For the text-containing cell, return its midpoint in (X, Y) coordinate format. 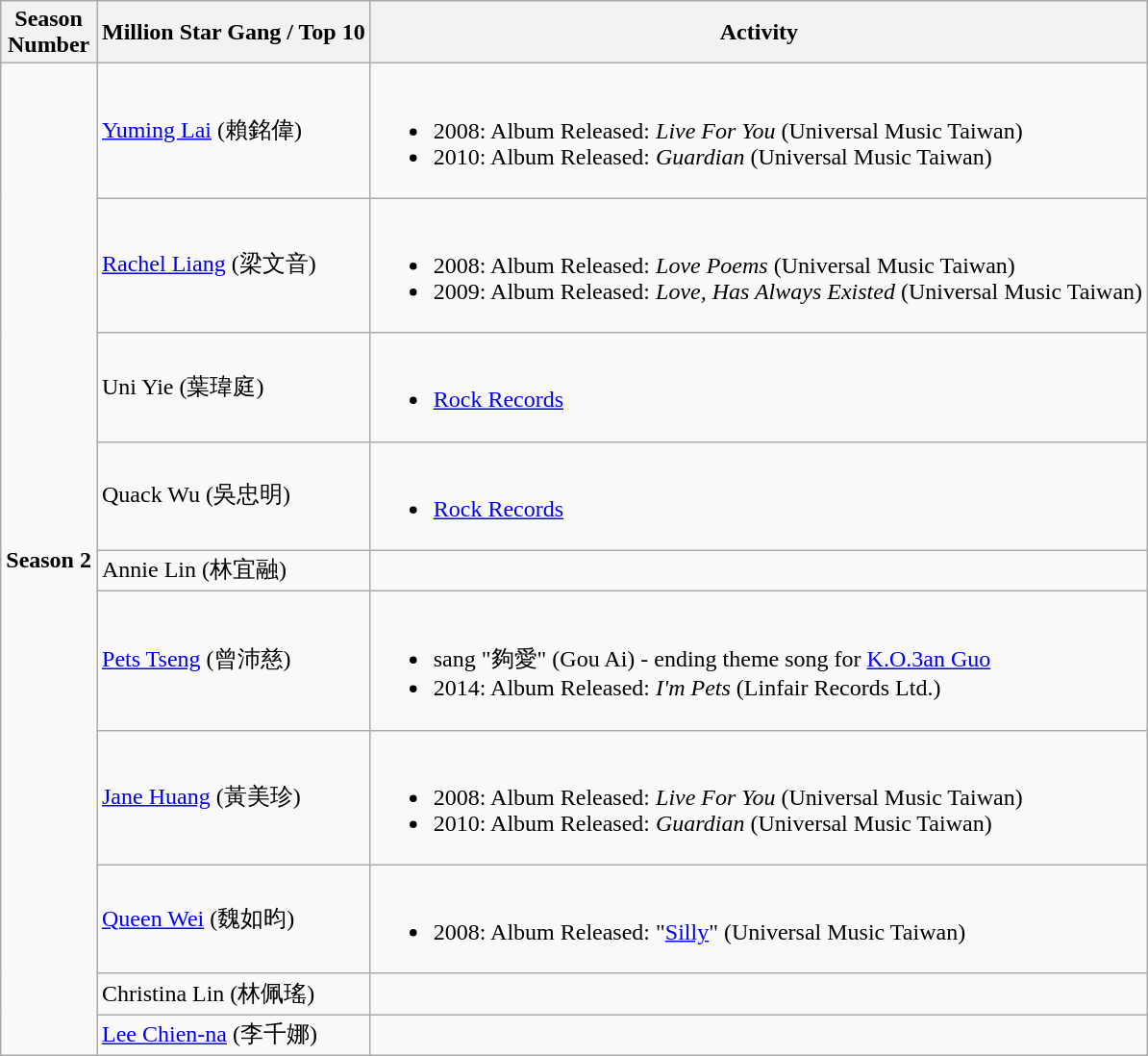
sang "夠愛" (Gou Ai) - ending theme song for K.O.3an Guo2014: Album Released: I'm Pets (Linfair Records Ltd.) (759, 662)
2008: Album Released: Love Poems (Universal Music Taiwan)2009: Album Released: Love, Has Always Existed (Universal Music Taiwan) (759, 265)
Activity (759, 33)
Million Star Gang / Top 10 (233, 33)
Lee Chien-na (李千娜) (233, 1035)
2008: Album Released: "Silly" (Universal Music Taiwan) (759, 919)
Rachel Liang (梁文音) (233, 265)
Season 2 (49, 560)
Yuming Lai (賴銘偉) (233, 131)
Uni Yie (葉瑋庭) (233, 387)
Queen Wei (魏如昀) (233, 919)
SeasonNumber (49, 33)
Pets Tseng (曾沛慈) (233, 662)
Jane Huang (黃美珍) (233, 797)
Annie Lin (林宜融) (233, 571)
Christina Lin (林佩瑤) (233, 994)
Quack Wu (吳忠明) (233, 496)
